Find where the given text appears and provide that cell's center as [x, y] coordinate. 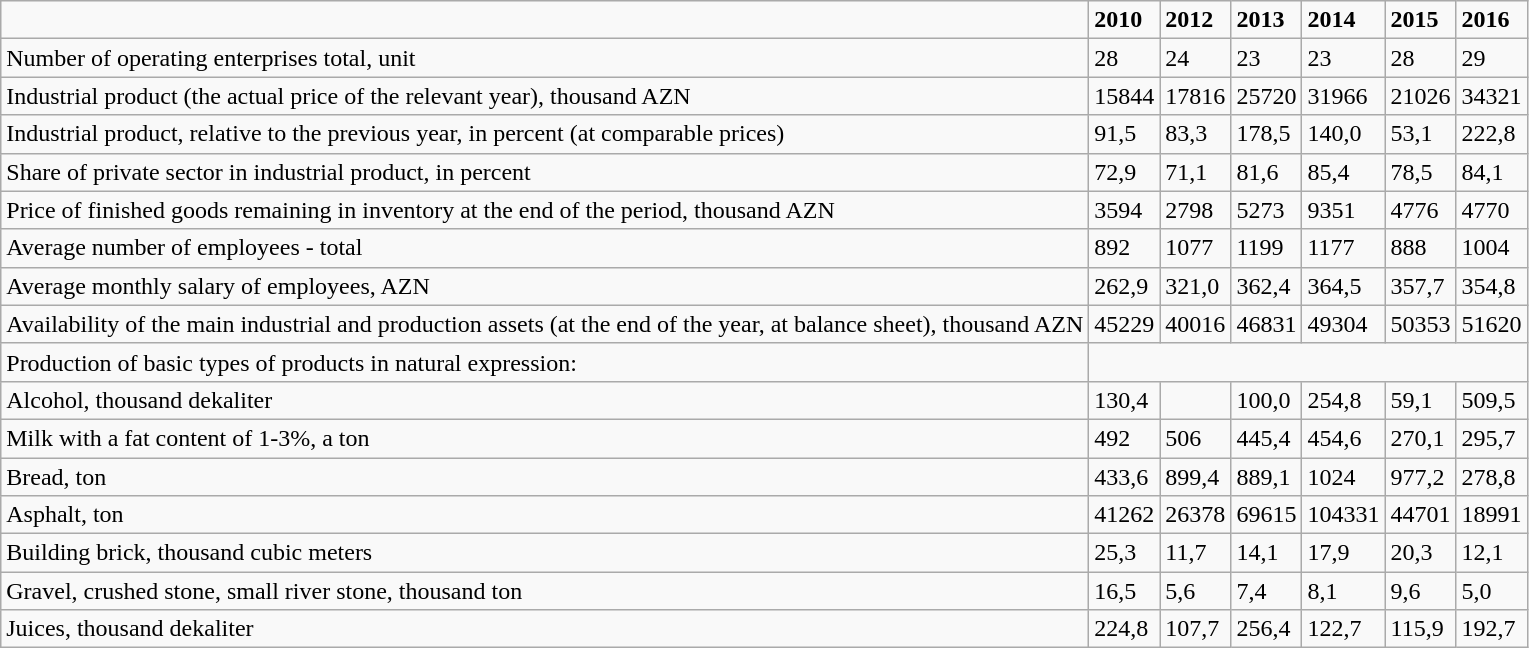
892 [1124, 248]
Number of operating enterprises total, unit [545, 58]
Average number of employees - total [545, 248]
5273 [1266, 210]
84,1 [1492, 172]
12,1 [1492, 553]
41262 [1124, 515]
4776 [1420, 210]
977,2 [1420, 477]
254,8 [1344, 400]
2010 [1124, 20]
Milk with a fat content of 1-3%, a ton [545, 438]
445,4 [1266, 438]
1004 [1492, 248]
8,1 [1344, 591]
1024 [1344, 477]
2016 [1492, 20]
1199 [1266, 248]
Asphalt, ton [545, 515]
192,7 [1492, 629]
51620 [1492, 324]
53,1 [1420, 134]
Bread, ton [545, 477]
29 [1492, 58]
83,3 [1196, 134]
18991 [1492, 515]
178,5 [1266, 134]
9,6 [1420, 591]
222,8 [1492, 134]
Availability of the main industrial and production assets (at the end of the year, at balance sheet), thousand AZN [545, 324]
Industrial product, relative to the previous year, in percent (at comparable prices) [545, 134]
Production of basic types of products in natural expression: [545, 362]
321,0 [1196, 286]
25720 [1266, 96]
2012 [1196, 20]
454,6 [1344, 438]
5,6 [1196, 591]
2798 [1196, 210]
5,0 [1492, 591]
122,7 [1344, 629]
888 [1420, 248]
256,4 [1266, 629]
492 [1124, 438]
364,5 [1344, 286]
295,7 [1492, 438]
59,1 [1420, 400]
140,0 [1344, 134]
2013 [1266, 20]
1177 [1344, 248]
11,7 [1196, 553]
Alcohol, thousand dekaliter [545, 400]
100,0 [1266, 400]
433,6 [1124, 477]
Industrial product (the actual price of the relevant year), thousand AZN [545, 96]
44701 [1420, 515]
17816 [1196, 96]
270,1 [1420, 438]
354,8 [1492, 286]
Share of private sector in industrial product, in percent [545, 172]
71,1 [1196, 172]
91,5 [1124, 134]
25,3 [1124, 553]
34321 [1492, 96]
31966 [1344, 96]
72,9 [1124, 172]
50353 [1420, 324]
81,6 [1266, 172]
24 [1196, 58]
262,9 [1124, 286]
357,7 [1420, 286]
362,4 [1266, 286]
Gravel, crushed stone, small river stone, thousand ton [545, 591]
4770 [1492, 210]
9351 [1344, 210]
107,7 [1196, 629]
889,1 [1266, 477]
224,8 [1124, 629]
509,5 [1492, 400]
Price of finished goods remaining in inventory at the end of the period, thousand AZN [545, 210]
26378 [1196, 515]
130,4 [1124, 400]
21026 [1420, 96]
Average monthly salary of employees, AZN [545, 286]
15844 [1124, 96]
104331 [1344, 515]
78,5 [1420, 172]
Building brick, thousand cubic meters [545, 553]
2014 [1344, 20]
69615 [1266, 515]
Juices, thousand dekaliter [545, 629]
2015 [1420, 20]
7,4 [1266, 591]
46831 [1266, 324]
278,8 [1492, 477]
40016 [1196, 324]
3594 [1124, 210]
49304 [1344, 324]
17,9 [1344, 553]
45229 [1124, 324]
115,9 [1420, 629]
16,5 [1124, 591]
1077 [1196, 248]
20,3 [1420, 553]
899,4 [1196, 477]
14,1 [1266, 553]
85,4 [1344, 172]
506 [1196, 438]
